Scan for the cell matching the given text and deliver its [X, Y] coordinate at center. 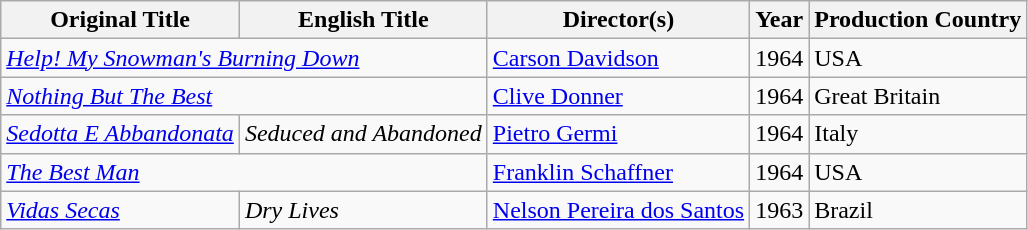
Year [780, 20]
Great Britain [918, 96]
The Best Man [244, 172]
Production Country [918, 20]
1963 [780, 210]
Nelson Pereira dos Santos [618, 210]
Carson Davidson [618, 58]
Director(s) [618, 20]
Nothing But The Best [244, 96]
Vidas Secas [120, 210]
Clive Donner [618, 96]
Dry Lives [363, 210]
English Title [363, 20]
Franklin Schaffner [618, 172]
Italy [918, 134]
Brazil [918, 210]
Help! My Snowman's Burning Down [244, 58]
Pietro Germi [618, 134]
Seduced and Abandoned [363, 134]
Original Title [120, 20]
Sedotta E Abbandonata [120, 134]
